Detect which cell encompasses the target text, then output its (x, y) center coordinate. 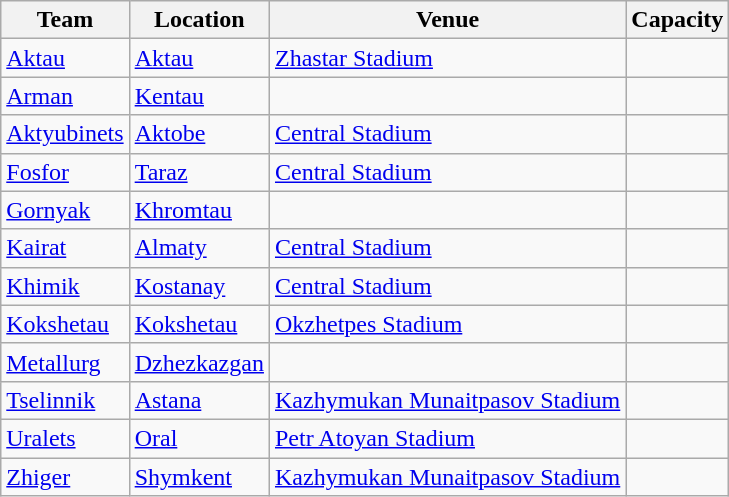
Okzhetpes Stadium (447, 324)
Kentau (199, 96)
Petr Atoyan Stadium (447, 438)
Kostanay (199, 286)
Venue (447, 20)
Zhastar Stadium (447, 58)
Aktyubinets (65, 134)
Zhiger (65, 477)
Astana (199, 400)
Dzhezkazgan (199, 362)
Gornyak (65, 210)
Uralets (65, 438)
Taraz (199, 172)
Kairat (65, 248)
Arman (65, 96)
Khromtau (199, 210)
Aktobe (199, 134)
Almaty (199, 248)
Metallurg (65, 362)
Team (65, 20)
Khimik (65, 286)
Capacity (678, 20)
Location (199, 20)
Fosfor (65, 172)
Tselinnik (65, 400)
Shymkent (199, 477)
Oral (199, 438)
